Return [x, y] of the center of cell containing provided text 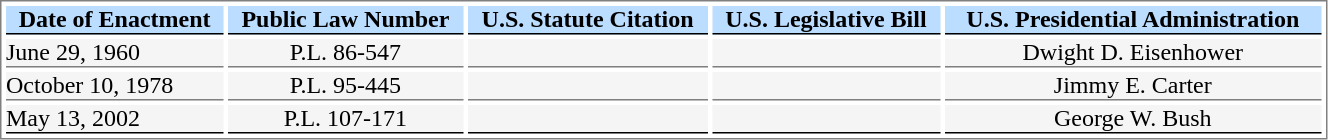
P.L. 107-171 [346, 119]
U.S. Presidential Administration [1132, 20]
P.L. 86-547 [346, 53]
May 13, 2002 [114, 119]
June 29, 1960 [114, 53]
P.L. 95-445 [346, 86]
U.S. Legislative Bill [826, 20]
October 10, 1978 [114, 86]
Jimmy E. Carter [1132, 86]
U.S. Statute Citation [588, 20]
George W. Bush [1132, 119]
Date of Enactment [114, 20]
Public Law Number [346, 20]
Dwight D. Eisenhower [1132, 53]
